Search for the cell housing the specified text and yield its (x, y) center coordinate. 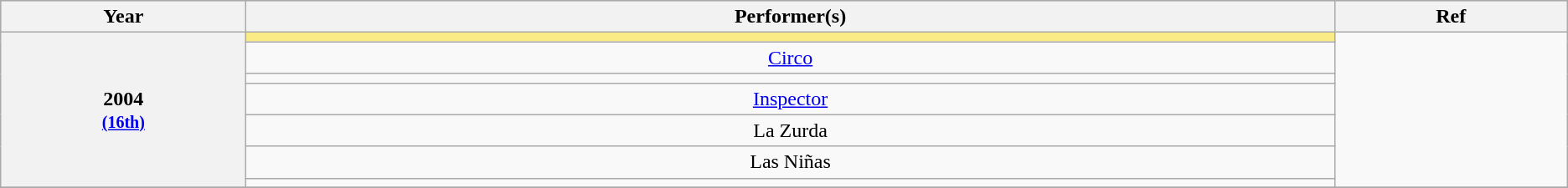
2004 (16th) (124, 110)
Las Niñas (791, 162)
Year (124, 17)
Inspector (791, 99)
Performer(s) (791, 17)
Ref (1451, 17)
La Zurda (791, 130)
Circo (791, 58)
